Scan for the cell matching the given text and deliver its [x, y] coordinate at center. 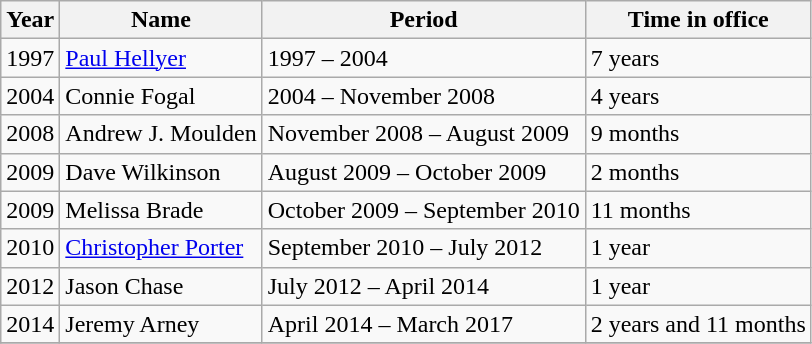
4 years [698, 96]
Jeremy Arney [161, 324]
2 years and 11 months [698, 324]
April 2014 – March 2017 [424, 324]
11 months [698, 210]
2008 [30, 134]
Andrew J. Moulden [161, 134]
9 months [698, 134]
Paul Hellyer [161, 58]
Time in office [698, 20]
Connie Fogal [161, 96]
1997 [30, 58]
Melissa Brade [161, 210]
Year [30, 20]
Name [161, 20]
Period [424, 20]
2004 – November 2008 [424, 96]
Dave Wilkinson [161, 172]
2004 [30, 96]
2010 [30, 248]
August 2009 – October 2009 [424, 172]
2 months [698, 172]
Christopher Porter [161, 248]
Jason Chase [161, 286]
November 2008 – August 2009 [424, 134]
2012 [30, 286]
July 2012 – April 2014 [424, 286]
1997 – 2004 [424, 58]
September 2010 – July 2012 [424, 248]
2014 [30, 324]
7 years [698, 58]
October 2009 – September 2010 [424, 210]
